For the text-containing cell, return its midpoint in [x, y] coordinate format. 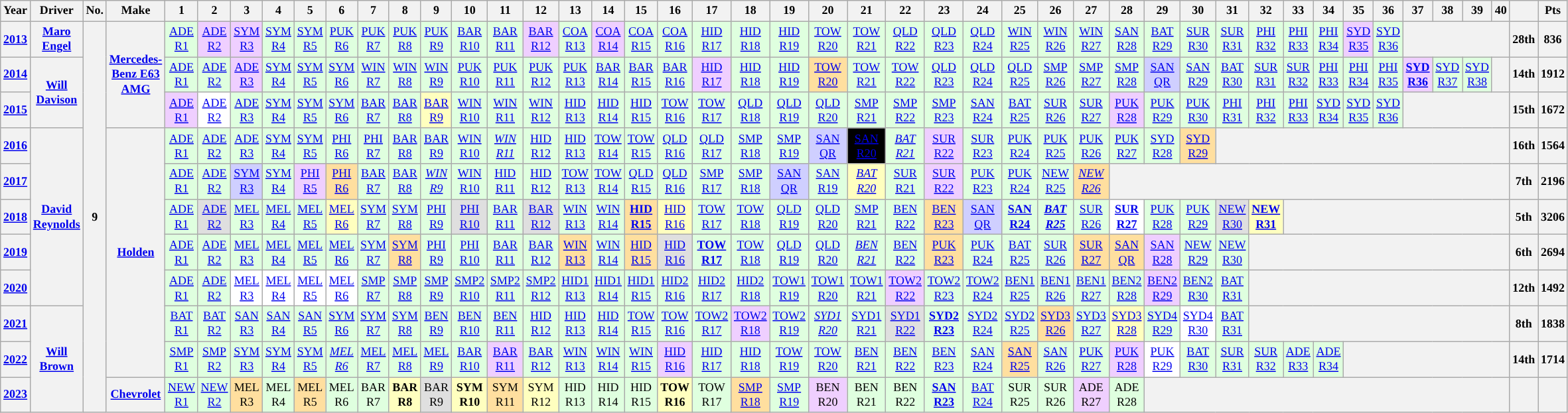
7th [1524, 182]
SYD4R30 [1198, 324]
Maro Engel [56, 39]
BENR11 [506, 324]
BAR R12 [541, 39]
ADE R1 [182, 39]
1672 [1553, 110]
12 [541, 11]
7 [374, 11]
32 [1266, 11]
2020 [16, 288]
SYDR38 [1477, 75]
15 [641, 11]
No. [94, 11]
4 [279, 11]
SYD R35 [1359, 39]
28th [1524, 39]
15th [1524, 110]
14 [608, 11]
NEWR29 [1198, 253]
Make [135, 11]
NEWR26 [1091, 182]
2017 [16, 182]
8 [405, 11]
836 [1553, 39]
Holden [135, 253]
HIDR11 [506, 182]
28 [1127, 11]
SANR3 [247, 324]
16 [675, 11]
SYD2R23 [944, 324]
SYDR29 [1198, 146]
6th [1524, 253]
16th [1524, 146]
TOWR13 [575, 182]
SYMR10 [470, 395]
33 [1299, 11]
SAN R28 [1127, 39]
HID2R16 [675, 288]
NEWR2 [214, 395]
3206 [1553, 217]
SANR29 [1198, 75]
SYDR28 [1163, 146]
2014 [16, 75]
PUKR26 [1091, 146]
BAT R29 [1163, 39]
12th [1524, 288]
BARR10 [470, 359]
SYM R3 [247, 39]
PUK R6 [342, 39]
COA R16 [675, 39]
Will Davison [56, 93]
SMP2R10 [470, 288]
2023 [16, 395]
SMPR7 [374, 288]
TOW2R19 [789, 324]
SURR21 [905, 182]
39 [1477, 11]
TOW2R24 [983, 288]
PHIR32 [1266, 110]
WINR8 [405, 75]
SMP2R12 [541, 288]
BATR21 [905, 146]
TOW2R17 [711, 324]
SUR R31 [1232, 39]
SMPR22 [905, 110]
Year [16, 11]
MELR8 [405, 359]
PUKR12 [541, 75]
HID2R18 [750, 288]
22 [905, 11]
SURR25 [1020, 395]
NEWR31 [1266, 217]
WINR15 [641, 359]
34 [1328, 11]
PHIR34 [1359, 75]
SYDR37 [1448, 75]
ADER28 [1127, 395]
8th [1524, 324]
BAR R10 [470, 39]
1838 [1553, 324]
QLDR18 [750, 110]
2196 [1553, 182]
HID R19 [789, 39]
SANR20 [867, 146]
2021 [16, 324]
HID1R13 [575, 288]
Pts [1553, 11]
1564 [1553, 146]
BARR15 [641, 75]
1 [182, 11]
MELR9 [437, 359]
QLDR17 [711, 146]
TOWR19 [789, 359]
ADER27 [1091, 395]
COA R13 [575, 39]
MELR7 [374, 359]
WIN R27 [1091, 39]
TOW1R20 [827, 288]
BENR9 [437, 324]
5th [1524, 217]
SMPR27 [1091, 75]
BATR24 [983, 395]
BENR20 [827, 395]
NEWR1 [182, 395]
SYD3R28 [1127, 324]
Mercedes-Benz E63 AMG [135, 74]
SMPR9 [437, 288]
SANR4 [279, 324]
1912 [1553, 75]
SANR26 [1056, 359]
SYMR11 [506, 395]
David Reynolds [56, 217]
HID R18 [750, 39]
QLD R24 [983, 39]
BATR1 [182, 324]
24 [983, 11]
5 [310, 11]
SANR28 [1163, 253]
HIDR19 [789, 75]
SYD1R22 [905, 324]
BARR16 [675, 75]
WINR12 [541, 110]
SUR R30 [1198, 39]
PHIR5 [310, 182]
SMPR17 [711, 182]
SYD3R26 [1056, 324]
COA R14 [608, 39]
SMPR8 [405, 288]
SYDR35 [1359, 110]
TOWR22 [905, 75]
BEN2R29 [1163, 288]
19 [789, 11]
1492 [1553, 288]
PUKR25 [1056, 146]
HID1R14 [608, 288]
BEN1R26 [1056, 288]
PUK R7 [374, 39]
11 [506, 11]
SYMR12 [541, 395]
SYD3R27 [1091, 324]
BATR20 [867, 182]
PUKR13 [575, 75]
SYD R36 [1388, 39]
2015 [16, 110]
PUK R9 [437, 39]
2018 [16, 217]
SMPR23 [944, 110]
SYDR34 [1328, 110]
25 [1020, 11]
30 [1198, 11]
HID R17 [711, 39]
SYD2R25 [1020, 324]
PUKR11 [506, 75]
3 [247, 11]
BEN2R30 [1198, 288]
37 [1417, 11]
18 [750, 11]
QLDR25 [1020, 75]
HID1R15 [641, 288]
40 [1501, 11]
BEN1R27 [1091, 288]
35 [1359, 11]
SANR23 [944, 395]
PUKR10 [470, 75]
TOW1R19 [789, 288]
PHIR31 [1232, 110]
QLDR24 [983, 75]
BENR10 [470, 324]
2019 [16, 253]
SMPR1 [182, 359]
PUKR30 [1198, 110]
21 [867, 11]
WIN R25 [1020, 39]
SYD1R21 [867, 324]
10 [470, 11]
TOW2R18 [750, 324]
COA R15 [641, 39]
TOW R21 [867, 39]
NEWR25 [1056, 182]
QLD R23 [944, 39]
2694 [1553, 253]
BATR2 [214, 324]
SYD4R29 [1163, 324]
17 [711, 11]
WIN R26 [1056, 39]
BEN2R28 [1127, 288]
1714 [1553, 359]
TOW R20 [827, 39]
26 [1056, 11]
SMPR2 [214, 359]
SURR23 [983, 146]
SMPR28 [1127, 75]
SYD1R20 [827, 324]
31 [1232, 11]
BARR14 [608, 75]
TOW1R21 [867, 288]
2022 [16, 359]
ADER33 [1299, 359]
6 [342, 11]
SYM R4 [279, 39]
PHIR35 [1388, 75]
20 [827, 11]
36 [1388, 11]
29 [1163, 11]
QLD R22 [905, 39]
38 [1448, 11]
PUK R8 [405, 39]
ADER34 [1328, 359]
27 [1091, 11]
2 [214, 11]
PHI R32 [1266, 39]
PHI R34 [1328, 39]
13 [575, 11]
WINR7 [374, 75]
BAR R11 [506, 39]
TOW2R22 [905, 288]
HID2R17 [711, 288]
BEN1R25 [1020, 288]
23 [944, 11]
QLDR23 [944, 75]
PHIR7 [374, 146]
TOW2R23 [944, 288]
Will Brown [56, 359]
SANR25 [1020, 359]
SMP2R11 [506, 288]
PHI R33 [1299, 39]
SANR19 [827, 182]
SMPR26 [1056, 75]
ADE R2 [214, 39]
SYD2R24 [983, 324]
SYM R5 [310, 39]
SANR5 [310, 324]
2013 [16, 39]
TOWR21 [867, 75]
Driver [56, 11]
Chevrolet [135, 395]
QLDR15 [641, 182]
2016 [16, 146]
